Locate the cell with the specified text and output its (X, Y) center coordinate. 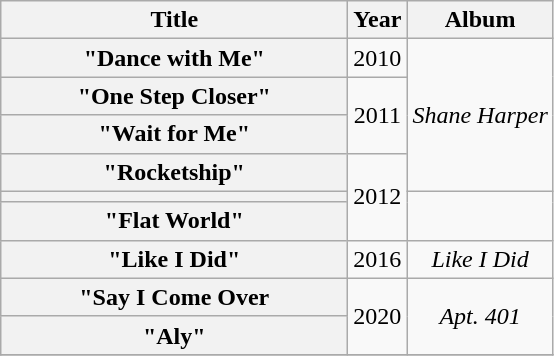
"Like I Did" (174, 259)
"One Step Closer" (174, 96)
"Dance with Me" (174, 58)
Year (378, 20)
"Flat World" (174, 221)
2020 (378, 316)
Like I Did (480, 259)
2010 (378, 58)
"Aly" (174, 335)
Apt. 401 (480, 316)
"Rocketship" (174, 172)
Shane Harper (480, 115)
"Say I Come Over (174, 297)
2012 (378, 196)
2011 (378, 115)
"Wait for Me" (174, 134)
2016 (378, 259)
Album (480, 20)
Title (174, 20)
